Provide the (X, Y) coordinate of the cell's center where the given text is located.  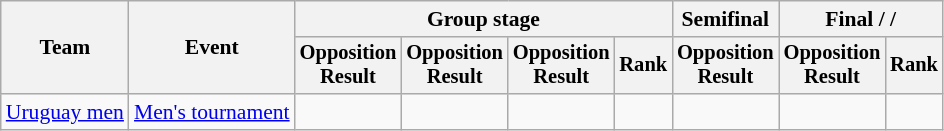
Uruguay men (65, 112)
Group stage (484, 19)
Semifinal (726, 19)
Men's tournament (212, 112)
Final / / (861, 19)
Event (212, 48)
Team (65, 48)
